Search for the cell housing the specified text and yield its [x, y] center coordinate. 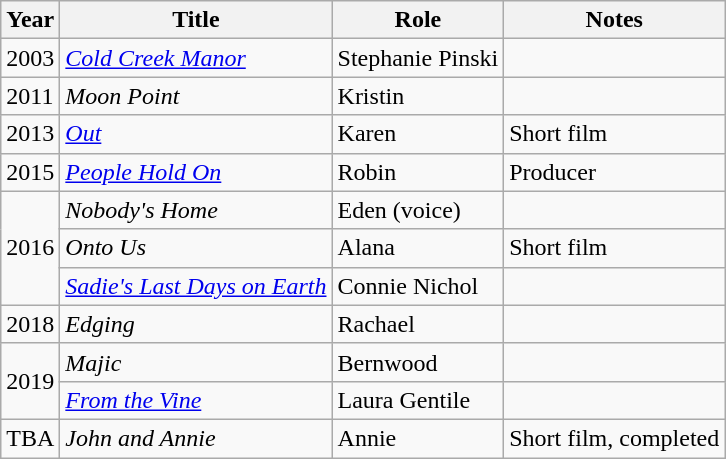
2018 [30, 324]
Moon Point [196, 96]
Annie [418, 438]
Alana [418, 248]
2016 [30, 248]
Year [30, 20]
2003 [30, 58]
Stephanie Pinski [418, 58]
From the Vine [196, 400]
2011 [30, 96]
Eden (voice) [418, 210]
Robin [418, 172]
People Hold On [196, 172]
Edging [196, 324]
Out [196, 134]
Producer [614, 172]
Rachael [418, 324]
2015 [30, 172]
Bernwood [418, 362]
Karen [418, 134]
Connie Nichol [418, 286]
Laura Gentile [418, 400]
Kristin [418, 96]
Sadie's Last Days on Earth [196, 286]
Short film, completed [614, 438]
Cold Creek Manor [196, 58]
2019 [30, 381]
Title [196, 20]
Role [418, 20]
John and Annie [196, 438]
Majic [196, 362]
Onto Us [196, 248]
Notes [614, 20]
Nobody's Home [196, 210]
2013 [30, 134]
TBA [30, 438]
